Identify which cell holds the provided text, then report its (x, y) central coordinate. 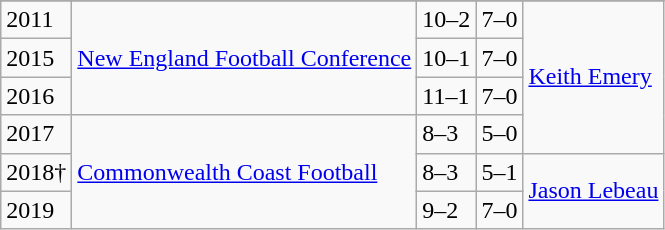
5–1 (500, 172)
2011 (36, 20)
2017 (36, 134)
Commonwealth Coast Football (244, 172)
5–0 (500, 134)
2015 (36, 58)
10–1 (446, 58)
2018† (36, 172)
Jason Lebeau (594, 191)
Keith Emery (594, 77)
2016 (36, 96)
9–2 (446, 210)
11–1 (446, 96)
10–2 (446, 20)
2019 (36, 210)
New England Football Conference (244, 58)
